Capture the cell that displays the provided text and extract its (X, Y) central coordinate. 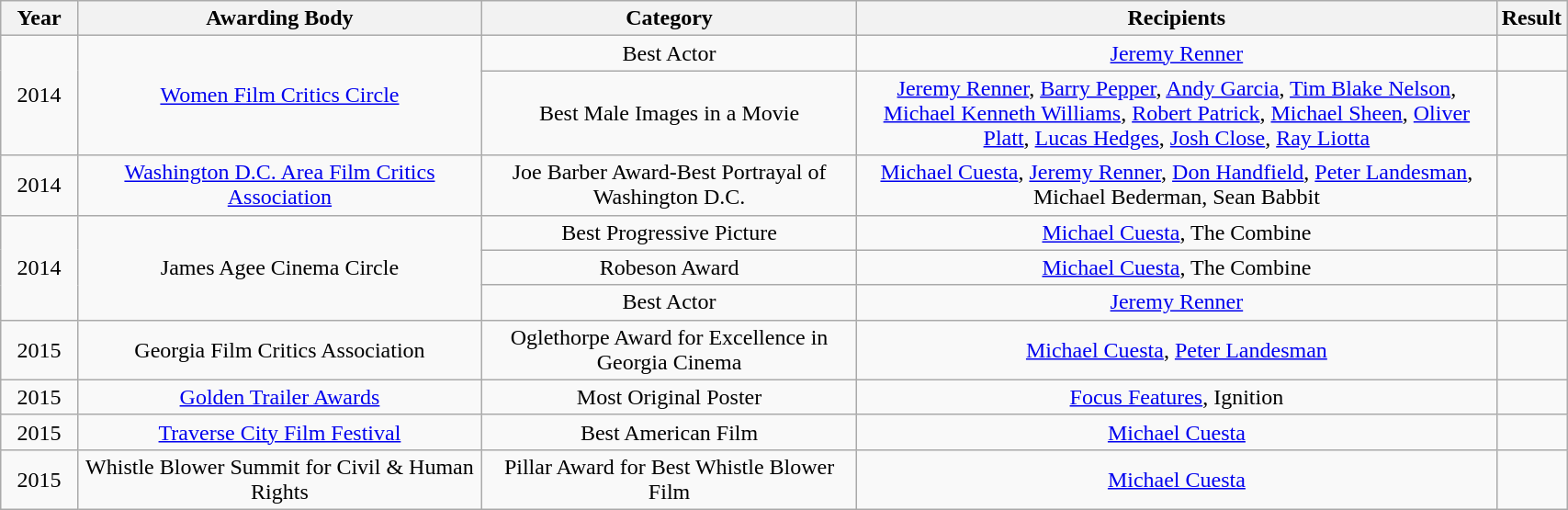
Golden Trailer Awards (279, 397)
Best American Film (670, 432)
Whistle Blower Summit for Civil & Human Rights (279, 480)
Michael Cuesta, Peter Landesman (1178, 349)
Result (1531, 18)
Focus Features, Ignition (1178, 397)
Traverse City Film Festival (279, 432)
Most Original Poster (670, 397)
Year (39, 18)
Robeson Award (670, 267)
Best Male Images in a Movie (670, 113)
Best Progressive Picture (670, 232)
Pillar Award for Best Whistle Blower Film (670, 480)
Recipients (1178, 18)
Washington D.C. Area Film Critics Association (279, 186)
Women Film Critics Circle (279, 96)
Georgia Film Critics Association (279, 349)
Michael Cuesta, Jeremy Renner, Don Handfield, Peter Landesman, Michael Bederman, Sean Babbit (1178, 186)
Category (670, 18)
Joe Barber Award-Best Portrayal of Washington D.C. (670, 186)
James Agee Cinema Circle (279, 267)
Oglethorpe Award for Excellence in Georgia Cinema (670, 349)
Awarding Body (279, 18)
